Pinpoint the cell where the given text exists, returning its [x, y] midpoint coordinate. 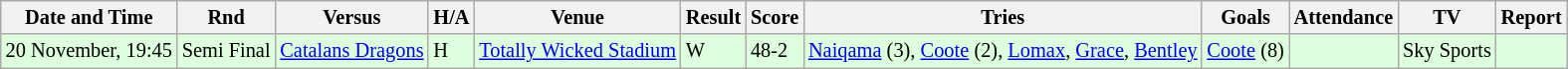
Date and Time [90, 17]
Result [713, 17]
H [451, 51]
20 November, 19:45 [90, 51]
Rnd [227, 17]
Report [1531, 17]
Attendance [1344, 17]
W [713, 51]
Semi Final [227, 51]
Coote (8) [1244, 51]
Catalans Dragons [351, 51]
Totally Wicked Stadium [577, 51]
Naiqama (3), Coote (2), Lomax, Grace, Bentley [1003, 51]
H/A [451, 17]
Sky Sports [1448, 51]
TV [1448, 17]
Tries [1003, 17]
Goals [1244, 17]
48-2 [775, 51]
Score [775, 17]
Versus [351, 17]
Venue [577, 17]
